Locate the cell with the specified text and output its [x, y] center coordinate. 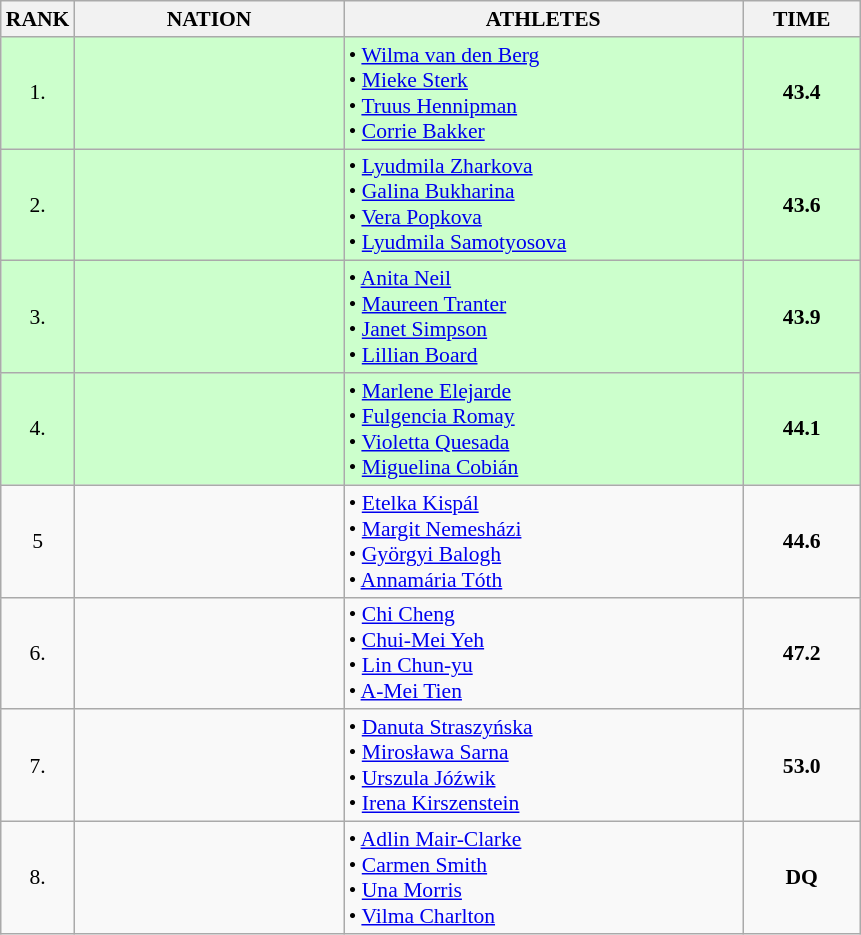
8. [38, 878]
53.0 [802, 766]
1. [38, 93]
3. [38, 317]
6. [38, 653]
ATHLETES [544, 19]
• Anita Neil• Maureen Tranter• Janet Simpson• Lillian Board [544, 317]
• Chi Cheng• Chui-Mei Yeh• Lin Chun-yu• A-Mei Tien [544, 653]
NATION [208, 19]
• Lyudmila Zharkova• Galina Bukharina• Vera Popkova• Lyudmila Samotyosova [544, 205]
2. [38, 205]
• Marlene Elejarde• Fulgencia Romay• Violetta Quesada• Miguelina Cobián [544, 429]
44.6 [802, 541]
TIME [802, 19]
43.6 [802, 205]
43.4 [802, 93]
44.1 [802, 429]
• Etelka Kispál• Margit Nemesházi• Györgyi Balogh• Annamária Tóth [544, 541]
DQ [802, 878]
43.9 [802, 317]
• Danuta Straszyńska• Mirosława Sarna• Urszula Jóźwik• Irena Kirszenstein [544, 766]
• Adlin Mair-Clarke• Carmen Smith• Una Morris• Vilma Charlton [544, 878]
• Wilma van den Berg• Mieke Sterk• Truus Hennipman• Corrie Bakker [544, 93]
RANK [38, 19]
47.2 [802, 653]
5 [38, 541]
7. [38, 766]
4. [38, 429]
